Search for the cell housing the specified text and yield its [X, Y] center coordinate. 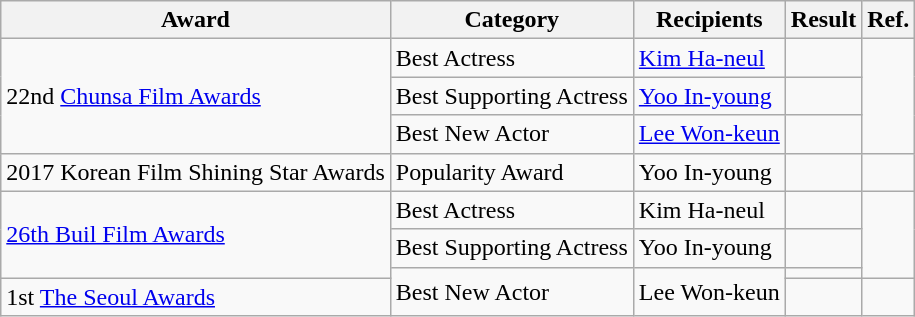
Ref. [888, 20]
2017 Korean Film Shining Star Awards [196, 172]
Result [823, 20]
1st The Seoul Awards [196, 297]
22nd Chunsa Film Awards [196, 96]
Award [196, 20]
Popularity Award [512, 172]
26th Buil Film Awards [196, 234]
Category [512, 20]
Recipients [709, 20]
